For the text-containing cell, return its midpoint in [x, y] coordinate format. 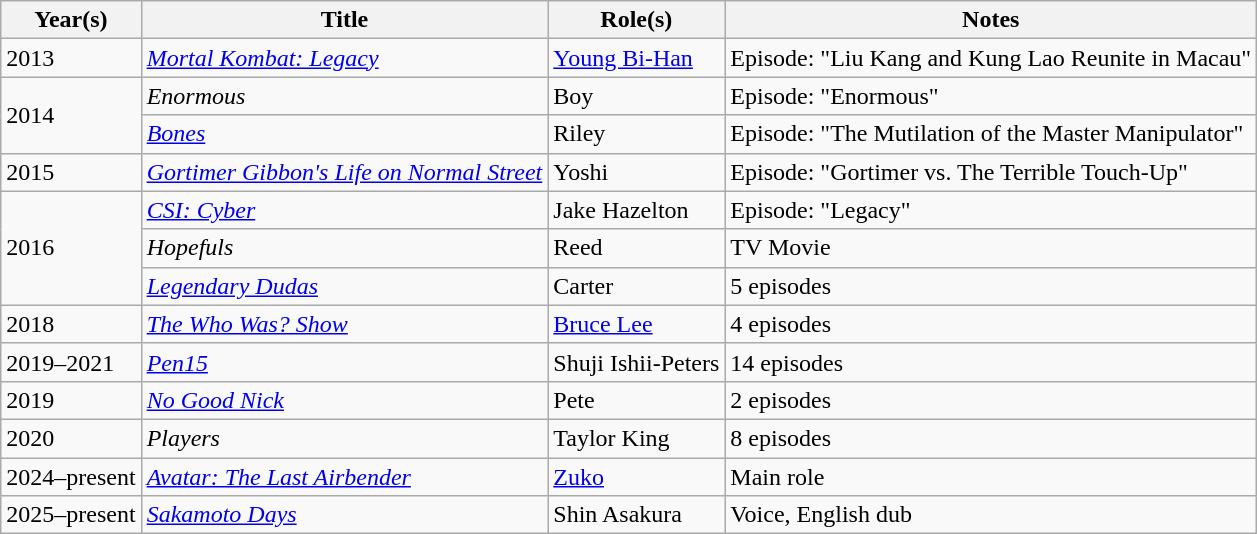
Zuko [636, 477]
TV Movie [991, 248]
Episode: "Gortimer vs. The Terrible Touch-Up" [991, 172]
Episode: "Enormous" [991, 96]
Episode: "Legacy" [991, 210]
4 episodes [991, 324]
Year(s) [71, 20]
Taylor King [636, 438]
Reed [636, 248]
2019–2021 [71, 362]
Episode: "Liu Kang and Kung Lao Reunite in Macau" [991, 58]
2025–present [71, 515]
Players [344, 438]
Main role [991, 477]
Yoshi [636, 172]
Jake Hazelton [636, 210]
2024–present [71, 477]
Enormous [344, 96]
Episode: "The Mutilation of the Master Manipulator" [991, 134]
The Who Was? Show [344, 324]
2015 [71, 172]
2013 [71, 58]
Mortal Kombat: Legacy [344, 58]
2018 [71, 324]
2 episodes [991, 400]
Pete [636, 400]
No Good Nick [344, 400]
2020 [71, 438]
8 episodes [991, 438]
5 episodes [991, 286]
Bruce Lee [636, 324]
Shuji Ishii-Peters [636, 362]
Title [344, 20]
Shin Asakura [636, 515]
14 episodes [991, 362]
Notes [991, 20]
Bones [344, 134]
Sakamoto Days [344, 515]
Pen15 [344, 362]
2014 [71, 115]
CSI: Cyber [344, 210]
Hopefuls [344, 248]
2019 [71, 400]
Voice, English dub [991, 515]
Boy [636, 96]
2016 [71, 248]
Legendary Dudas [344, 286]
Avatar: The Last Airbender [344, 477]
Carter [636, 286]
Riley [636, 134]
Role(s) [636, 20]
Young Bi-Han [636, 58]
Gortimer Gibbon's Life on Normal Street [344, 172]
